From the cell containing the given text, extract its center point as [X, Y] coordinate. 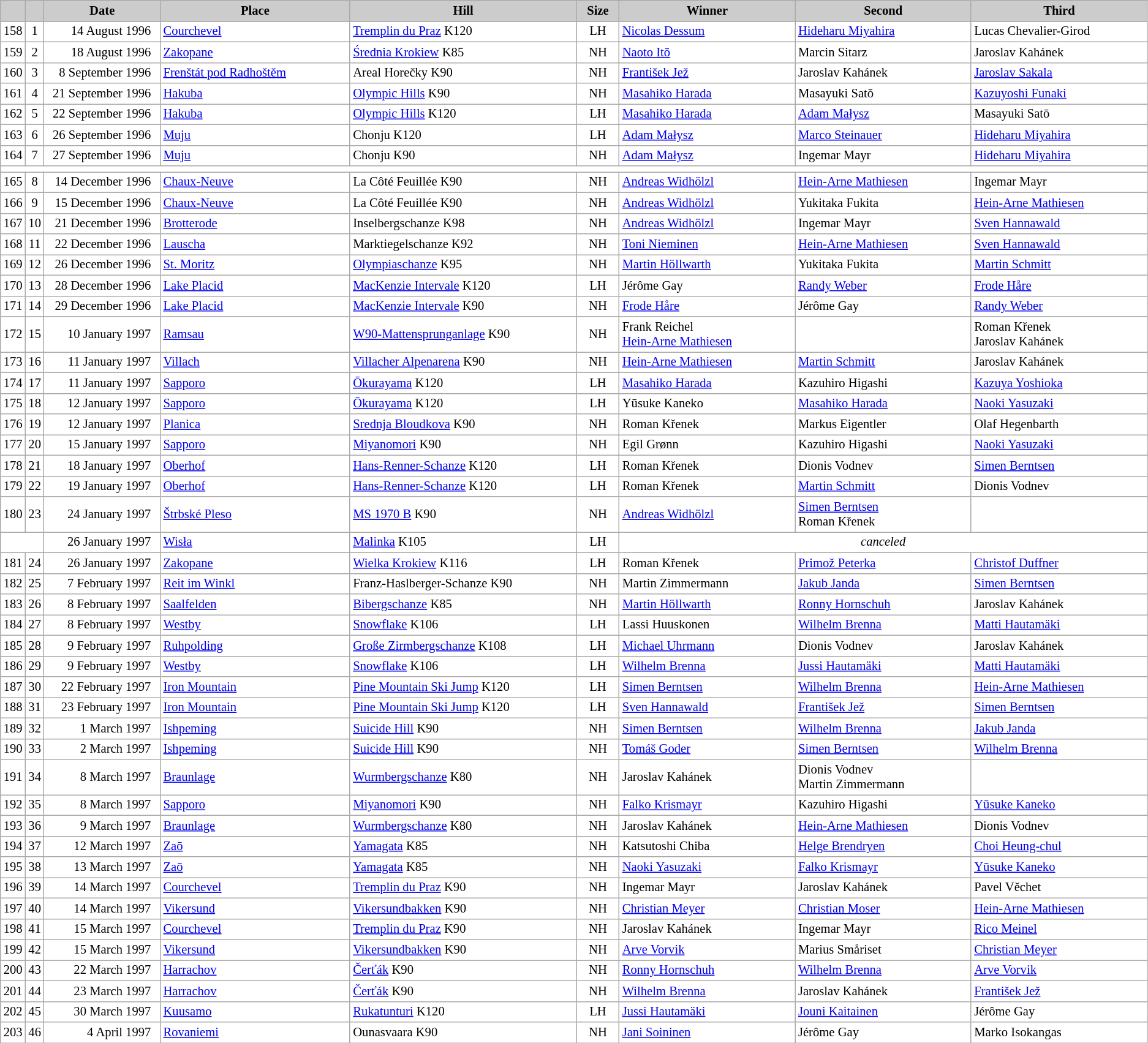
19 January 1997 [102, 486]
Tomáš Goder [707, 749]
43 [34, 970]
181 [13, 563]
17 [34, 383]
Brotterode [255, 224]
Marko Isokangas [1059, 1032]
Naoto Itō [707, 52]
Bibergschanze K85 [463, 604]
Olympic Hills K90 [463, 94]
176 [13, 424]
Katsutoshi Chiba [707, 846]
Lauscha [255, 244]
Simen Berntsen Roman Křenek [883, 514]
201 [13, 991]
15 December 1996 [102, 203]
Villach [255, 362]
Pavel Věchet [1059, 887]
169 [13, 265]
41 [34, 929]
Ramsau [255, 334]
2 [34, 52]
21 September 1996 [102, 94]
Villacher Alpenarena K90 [463, 362]
20 [34, 445]
Egil Grønn [707, 445]
23 March 1997 [102, 991]
Dionis Vodnev Martin Zimmermann [883, 777]
Štrbské Pleso [255, 514]
Olympiaschanze K95 [463, 265]
165 [13, 182]
3 [34, 73]
30 March 1997 [102, 1012]
22 February 1997 [102, 687]
Ounasvaara K90 [463, 1032]
197 [13, 908]
23 February 1997 [102, 707]
Tremplin du Praz K120 [463, 31]
24 January 1997 [102, 514]
190 [13, 749]
Malinka K105 [463, 542]
180 [13, 514]
200 [13, 970]
44 [34, 991]
192 [13, 805]
Christof Duffner [1059, 563]
15 January 1997 [102, 445]
167 [13, 224]
Srednja Bloudkova K90 [463, 424]
Kazuya Yoshioka [1059, 383]
W90-Mattensprunganlage K90 [463, 334]
179 [13, 486]
Areal Horečky K90 [463, 73]
Marktiegelschanze K92 [463, 244]
7 [34, 156]
Lassi Huuskonen [707, 625]
36 [34, 826]
Helge Brendryen [883, 846]
St. Moritz [255, 265]
Marcin Sitarz [883, 52]
18 [34, 404]
45 [34, 1012]
Jaroslav Sakala [1059, 73]
Markus Eigentler [883, 424]
22 December 1996 [102, 244]
35 [34, 805]
22 [34, 486]
MacKenzie Intervale K120 [463, 285]
Kuusamo [255, 1012]
158 [13, 31]
196 [13, 887]
Choi Heung-chul [1059, 846]
Toni Nieminen [707, 244]
10 January 1997 [102, 334]
Saalfelden [255, 604]
26 September 1996 [102, 135]
Kazuyoshi Funaki [1059, 94]
18 August 1996 [102, 52]
162 [13, 114]
177 [13, 445]
39 [34, 887]
26 December 1996 [102, 265]
46 [34, 1032]
Inselbergschanze K98 [463, 224]
161 [13, 94]
Reit im Winkl [255, 584]
Winner [707, 10]
Lucas Chevalier-Girod [1059, 31]
164 [13, 156]
191 [13, 777]
174 [13, 383]
33 [34, 749]
Frenštát pod Radhoštěm [255, 73]
9 March 1997 [102, 826]
Wielka Krokiew K116 [463, 563]
173 [13, 362]
Frank Reichel Hein-Arne Mathiesen [707, 334]
Chonju K90 [463, 156]
2 March 1997 [102, 749]
27 [34, 625]
22 September 1996 [102, 114]
21 December 1996 [102, 224]
31 [34, 707]
Chonju K120 [463, 135]
183 [13, 604]
Primož Peterka [883, 563]
202 [13, 1012]
26 [34, 604]
6 [34, 135]
Rovaniemi [255, 1032]
Third [1059, 10]
23 [34, 514]
Rukatunturi K120 [463, 1012]
8 [34, 182]
42 [34, 950]
189 [13, 728]
198 [13, 929]
Second [883, 10]
Olaf Hegenbarth [1059, 424]
32 [34, 728]
4 April 1997 [102, 1032]
34 [34, 777]
159 [13, 52]
19 [34, 424]
canceled [883, 542]
Christian Moser [883, 908]
182 [13, 584]
29 [34, 666]
14 August 1996 [102, 31]
40 [34, 908]
10 [34, 224]
13 March 1997 [102, 867]
30 [34, 687]
12 March 1997 [102, 846]
Rico Meinel [1059, 929]
13 [34, 285]
Size [598, 10]
203 [13, 1032]
Hill [463, 10]
160 [13, 73]
187 [13, 687]
28 [34, 646]
MS 1970 B K90 [463, 514]
Ruhpolding [255, 646]
170 [13, 285]
5 [34, 114]
Planica [255, 424]
194 [13, 846]
29 December 1996 [102, 306]
Martin Zimmermann [707, 584]
166 [13, 203]
163 [13, 135]
22 March 1997 [102, 970]
18 January 1997 [102, 465]
MacKenzie Intervale K90 [463, 306]
16 [34, 362]
Place [255, 10]
8 September 1996 [102, 73]
24 [34, 563]
171 [13, 306]
199 [13, 950]
Średnia Krokiew K85 [463, 52]
Nicolas Dessum [707, 31]
38 [34, 867]
Michael Uhrmann [707, 646]
37 [34, 846]
Franz-Haslberger-Schanze K90 [463, 584]
11 [34, 244]
7 February 1997 [102, 584]
Marius Småriset [883, 950]
Roman Křenek Jaroslav Kahánek [1059, 334]
1 March 1997 [102, 728]
193 [13, 826]
25 [34, 584]
14 [34, 306]
28 December 1996 [102, 285]
1 [34, 31]
186 [13, 666]
4 [34, 94]
Große Zirmbergschanze K108 [463, 646]
9 [34, 203]
21 [34, 465]
178 [13, 465]
172 [13, 334]
Marco Steinauer [883, 135]
12 [34, 265]
27 September 1996 [102, 156]
15 [34, 334]
Jouni Kaitainen [883, 1012]
Date [102, 10]
184 [13, 625]
175 [13, 404]
Jani Soininen [707, 1032]
185 [13, 646]
Olympic Hills K120 [463, 114]
14 December 1996 [102, 182]
168 [13, 244]
Wisła [255, 542]
195 [13, 867]
188 [13, 707]
